Pinpoint the cell where the given text exists, returning its (x, y) midpoint coordinate. 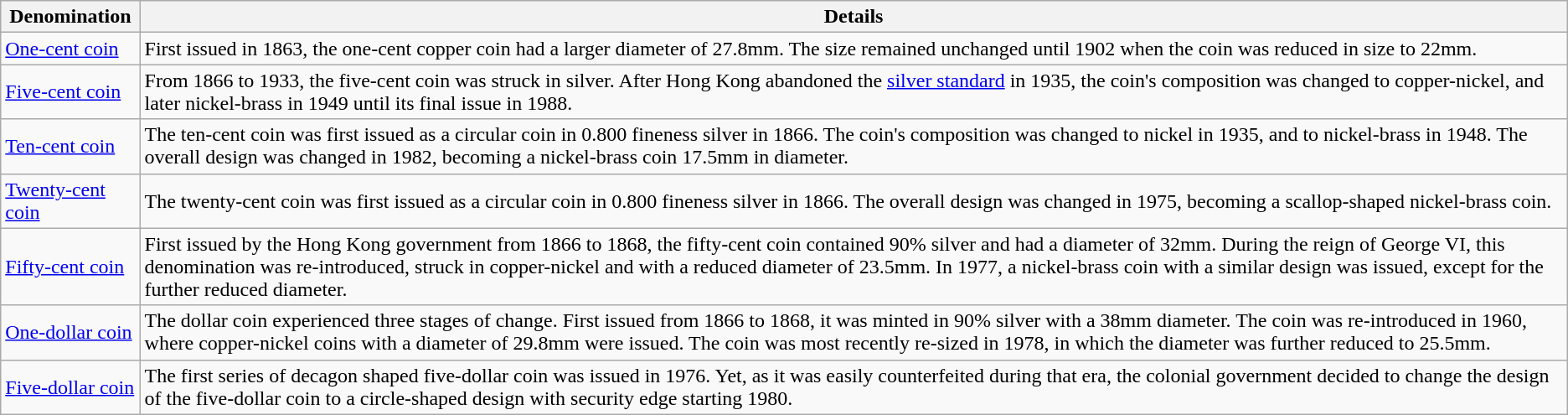
Ten-cent coin (70, 146)
One-dollar coin (70, 332)
Twenty-cent coin (70, 201)
Five-dollar coin (70, 387)
Details (854, 17)
One-cent coin (70, 49)
Fifty-cent coin (70, 267)
Five-cent coin (70, 92)
Denomination (70, 17)
